Search for the cell housing the specified text and yield its [x, y] center coordinate. 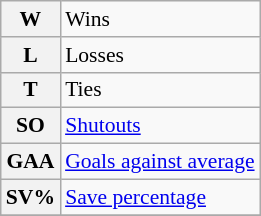
GAA [30, 162]
Goals against average [160, 162]
SV% [30, 197]
L [30, 55]
Save percentage [160, 197]
W [30, 19]
Wins [160, 19]
Shutouts [160, 126]
SO [30, 126]
Ties [160, 90]
Losses [160, 55]
T [30, 90]
